Capture the cell that displays the provided text and extract its (x, y) central coordinate. 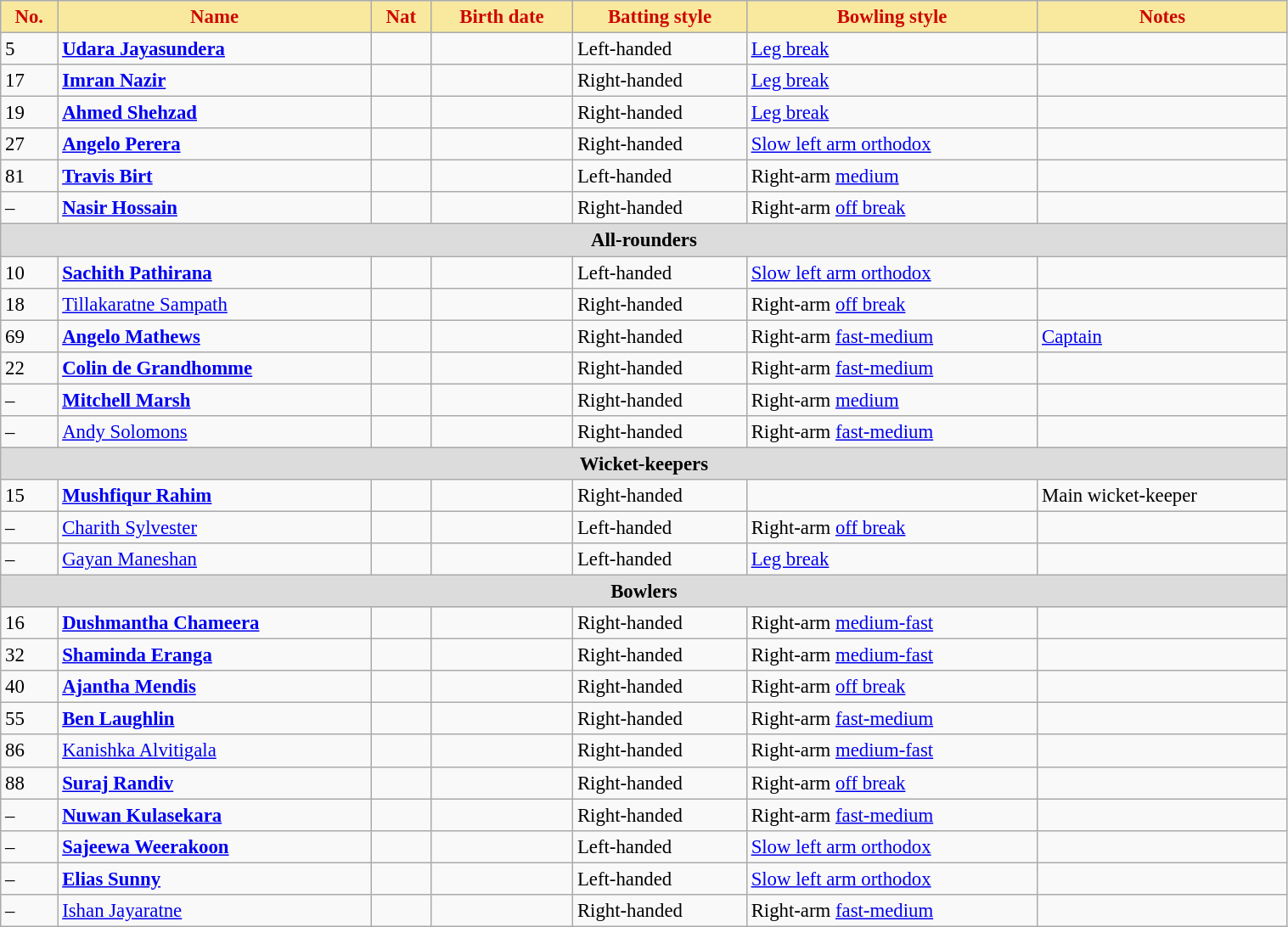
32 (29, 655)
Sachith Pathirana (214, 272)
Suraj Randiv (214, 783)
Kanishka Alvitigala (214, 751)
Shaminda Eranga (214, 655)
Bowlers (644, 592)
Bowling style (891, 17)
Name (214, 17)
16 (29, 623)
Birth date (501, 17)
86 (29, 751)
No. (29, 17)
Charith Sylvester (214, 527)
Travis Birt (214, 177)
Udara Jayasundera (214, 49)
Colin de Grandhomme (214, 368)
Gayan Maneshan (214, 559)
Nasir Hossain (214, 208)
5 (29, 49)
Mushfiqur Rahim (214, 496)
Andy Solomons (214, 432)
17 (29, 81)
Main wicket-keeper (1162, 496)
Mitchell Marsh (214, 400)
Angelo Perera (214, 144)
18 (29, 304)
69 (29, 336)
Imran Nazir (214, 81)
27 (29, 144)
Angelo Mathews (214, 336)
Ajantha Mendis (214, 687)
81 (29, 177)
Dushmantha Chameera (214, 623)
22 (29, 368)
Wicket-keepers (644, 463)
Nat (401, 17)
All-rounders (644, 240)
Batting style (661, 17)
Ben Laughlin (214, 719)
19 (29, 113)
Notes (1162, 17)
15 (29, 496)
10 (29, 272)
Nuwan Kulasekara (214, 815)
Tillakaratne Sampath (214, 304)
Ahmed Shehzad (214, 113)
Captain (1162, 336)
Ishan Jayaratne (214, 911)
40 (29, 687)
Sajeewa Weerakoon (214, 846)
55 (29, 719)
88 (29, 783)
Elias Sunny (214, 879)
